Identify which cell holds the provided text, then report its (X, Y) central coordinate. 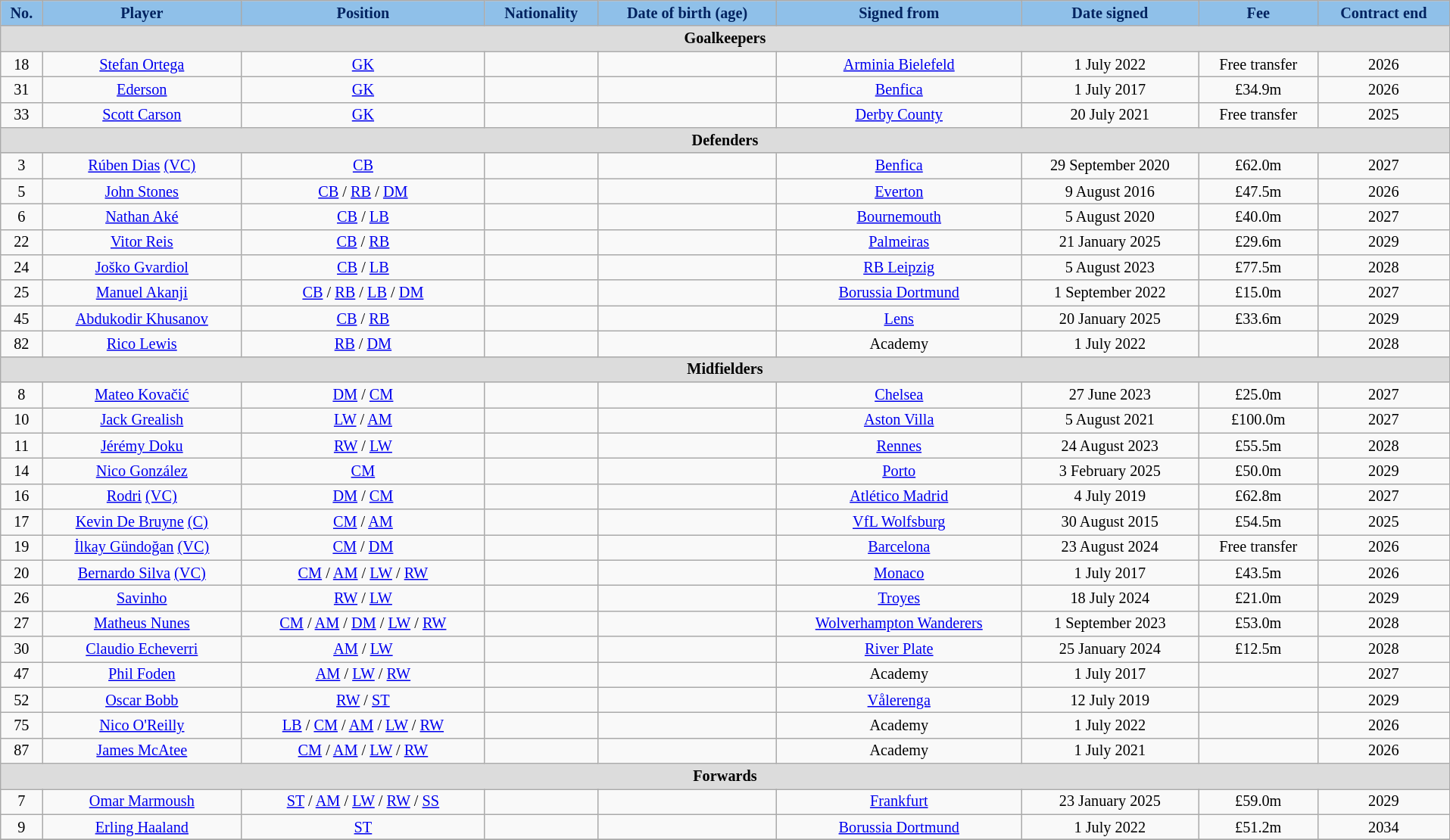
Barcelona (900, 547)
11 (21, 446)
Manuel Akanji (142, 293)
Position (363, 13)
9 (21, 827)
10 (21, 420)
18 July 2024 (1110, 598)
CM / DM (363, 547)
Lens (900, 319)
Troyes (900, 598)
Rodri (VC) (142, 496)
45 (21, 319)
LW / AM (363, 420)
Ederson (142, 89)
26 (21, 598)
24 (21, 267)
5 August 2021 (1110, 420)
CB (363, 166)
CB / RB / LB / DM (363, 293)
Rennes (900, 446)
20 July 2021 (1110, 115)
Goalkeepers (725, 39)
James McAtee (142, 751)
AM / LW / RW (363, 674)
CM (363, 471)
£21.0m (1258, 598)
ST (363, 827)
30 August 2015 (1110, 521)
47 (21, 674)
23 August 2024 (1110, 547)
Bournemouth (900, 216)
24 August 2023 (1110, 446)
Monaco (900, 573)
John Stones (142, 191)
22 (21, 242)
Nathan Aké (142, 216)
£15.0m (1258, 293)
18 (21, 64)
8 (21, 394)
75 (21, 725)
52 (21, 700)
£51.2m (1258, 827)
7 (21, 801)
Defenders (725, 140)
82 (21, 344)
Mateo Kovačić (142, 394)
£59.0m (1258, 801)
Joško Gvardiol (142, 267)
Omar Marmoush (142, 801)
Palmeiras (900, 242)
£55.5m (1258, 446)
3 February 2025 (1110, 471)
Oscar Bobb (142, 700)
Atlético Madrid (900, 496)
£25.0m (1258, 394)
1 September 2023 (1110, 624)
5 (21, 191)
£50.0m (1258, 471)
16 (21, 496)
27 (21, 624)
29 September 2020 (1110, 166)
Forwards (725, 776)
Arminia Bielefeld (900, 64)
9 August 2016 (1110, 191)
AM / LW (363, 649)
Date of birth (age) (688, 13)
Savinho (142, 598)
Date signed (1110, 13)
1 July 2021 (1110, 751)
12 July 2019 (1110, 700)
£62.0m (1258, 166)
Fee (1258, 13)
£47.5m (1258, 191)
6 (21, 216)
4 July 2019 (1110, 496)
RB Leipzig (900, 267)
ST / AM / LW / RW / SS (363, 801)
Jack Grealish (142, 420)
31 (21, 89)
Wolverhampton Wanderers (900, 624)
No. (21, 13)
Midfielders (725, 369)
Everton (900, 191)
30 (21, 649)
Nico González (142, 471)
Rúben Dias (VC) (142, 166)
1 September 2022 (1110, 293)
Kevin De Bruyne (C) (142, 521)
Abdukodir Khusanov (142, 319)
Player (142, 13)
Claudio Echeverri (142, 649)
2034 (1384, 827)
33 (21, 115)
Aston Villa (900, 420)
CM / AM (363, 521)
£62.8m (1258, 496)
Nico O'Reilly (142, 725)
Jérémy Doku (142, 446)
Phil Foden (142, 674)
5 August 2020 (1110, 216)
RW / ST (363, 700)
Vitor Reis (142, 242)
Vålerenga (900, 700)
CB / RB / DM (363, 191)
Porto (900, 471)
25 (21, 293)
£43.5m (1258, 573)
Chelsea (900, 394)
20 (21, 573)
27 June 2023 (1110, 394)
19 (21, 547)
£54.5m (1258, 521)
İlkay Gündoğan (VC) (142, 547)
£29.6m (1258, 242)
Matheus Nunes (142, 624)
Erling Haaland (142, 827)
23 January 2025 (1110, 801)
14 (21, 471)
87 (21, 751)
3 (21, 166)
Nationality (541, 13)
CM / AM / DM / LW / RW (363, 624)
25 January 2024 (1110, 649)
River Plate (900, 649)
£40.0m (1258, 216)
17 (21, 521)
Signed from (900, 13)
£34.9m (1258, 89)
Frankfurt (900, 801)
£77.5m (1258, 267)
Derby County (900, 115)
Rico Lewis (142, 344)
£33.6m (1258, 319)
£53.0m (1258, 624)
20 January 2025 (1110, 319)
£12.5m (1258, 649)
5 August 2023 (1110, 267)
21 January 2025 (1110, 242)
Scott Carson (142, 115)
VfL Wolfsburg (900, 521)
LB / CM / AM / LW / RW (363, 725)
RB / DM (363, 344)
Bernardo Silva (VC) (142, 573)
Stefan Ortega (142, 64)
Contract end (1384, 13)
£100.0m (1258, 420)
